Return (X, Y) of the center of cell containing provided text 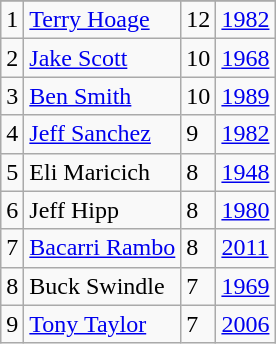
Buck Swindle (102, 286)
4 (12, 134)
Jake Scott (102, 58)
Jeff Hipp (102, 210)
5 (12, 172)
Tony Taylor (102, 324)
2011 (246, 248)
1980 (246, 210)
Ben Smith (102, 96)
2006 (246, 324)
3 (12, 96)
1948 (246, 172)
Eli Maricich (102, 172)
Jeff Sanchez (102, 134)
12 (198, 20)
1968 (246, 58)
1 (12, 20)
Terry Hoage (102, 20)
6 (12, 210)
Bacarri Rambo (102, 248)
1989 (246, 96)
1969 (246, 286)
2 (12, 58)
